Return [X, Y] of the center of cell containing provided text 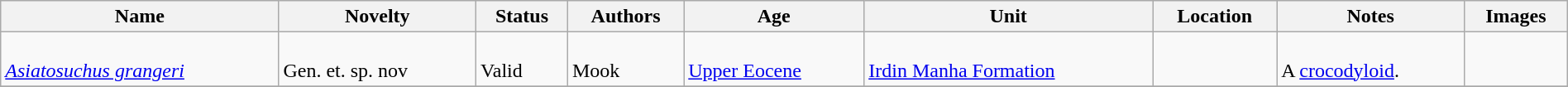
A crocodyloid. [1371, 60]
Irdin Manha Formation [1009, 60]
Notes [1371, 17]
Authors [625, 17]
Valid [523, 60]
Name [140, 17]
Status [523, 17]
Mook [625, 60]
Images [1517, 17]
Location [1215, 17]
Asiatosuchus grangeri [140, 60]
Upper Eocene [774, 60]
Novelty [377, 17]
Unit [1009, 17]
Gen. et. sp. nov [377, 60]
Age [774, 17]
